Return the [x, y] coordinate for the center point of the cell that contains the specified text.  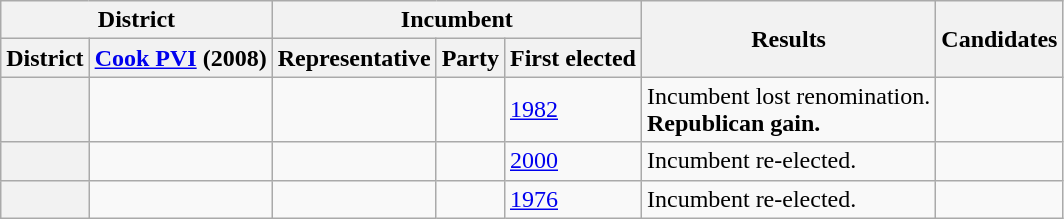
Incumbent [456, 20]
2000 [572, 161]
Cook PVI (2008) [180, 58]
Party [470, 58]
Representative [354, 58]
Incumbent lost renomination.Republican gain. [788, 110]
Results [788, 39]
1982 [572, 110]
Candidates [1000, 39]
First elected [572, 58]
1976 [572, 199]
